Return [x, y] of the center of cell containing provided text 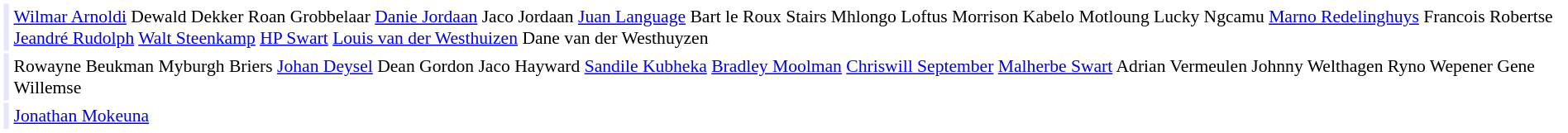
Jonathan Mokeuna [788, 116]
